Find where the given text appears and provide that cell's center as (X, Y) coordinate. 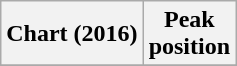
Chart (2016) (72, 34)
Peakposition (189, 34)
